Detect which cell encompasses the target text, then output its [X, Y] center coordinate. 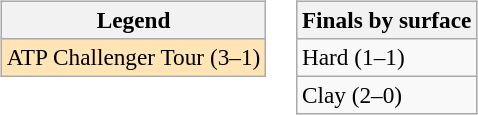
ATP Challenger Tour (3–1) [133, 57]
Hard (1–1) [387, 57]
Legend [133, 20]
Clay (2–0) [387, 95]
Finals by surface [387, 20]
